Provide the (x, y) coordinate of the cell's center where the given text is located.  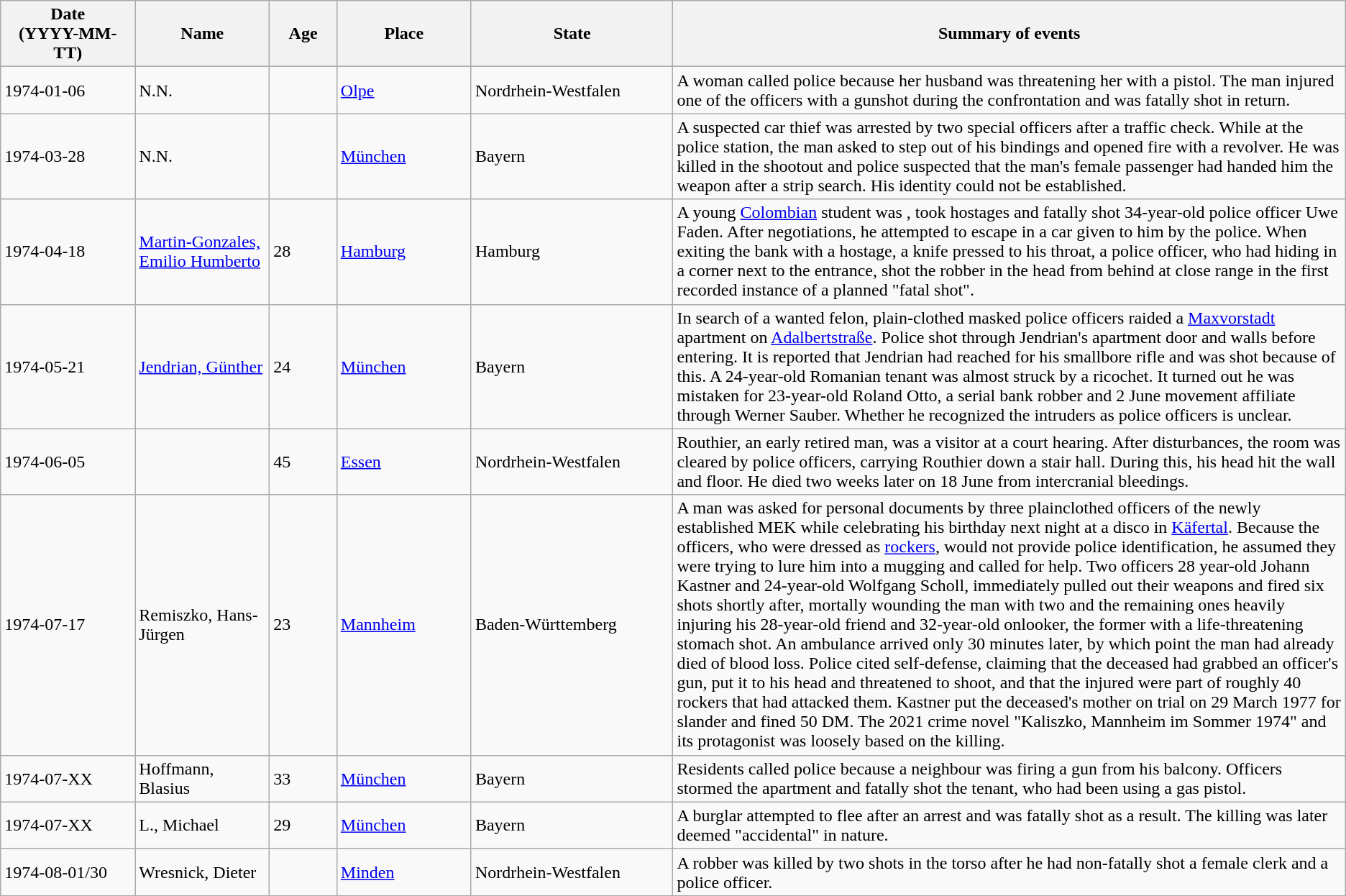
Place (404, 34)
A robber was killed by two shots in the torso after he had non-fatally shot a female clerk and a police officer. (1009, 872)
Essen (404, 462)
Jendrian, Günther (203, 367)
Wresnick, Dieter (203, 872)
1974-06-05 (68, 462)
28 (303, 252)
Minden (404, 872)
1974-08-01/30 (68, 872)
Martin-Gonzales, Emilio Humberto (203, 252)
Name (203, 34)
Olpe (404, 91)
33 (303, 778)
A burglar attempted to flee after an arrest and was fatally shot as a result. The killing was later deemed "accidental" in nature. (1009, 826)
1974-04-18 (68, 252)
Summary of events (1009, 34)
24 (303, 367)
Baden-Württemberg (572, 625)
1974-03-28 (68, 157)
23 (303, 625)
Mannheim (404, 625)
1974-05-21 (68, 367)
Remiszko, Hans-Jürgen (203, 625)
1974-07-17 (68, 625)
Age (303, 34)
45 (303, 462)
1974-01-06 (68, 91)
State (572, 34)
Date(YYYY-MM-TT) (68, 34)
Hoffmann, Blasius (203, 778)
L., Michael (203, 826)
29 (303, 826)
